Locate the cell with the specified text and output its [X, Y] center coordinate. 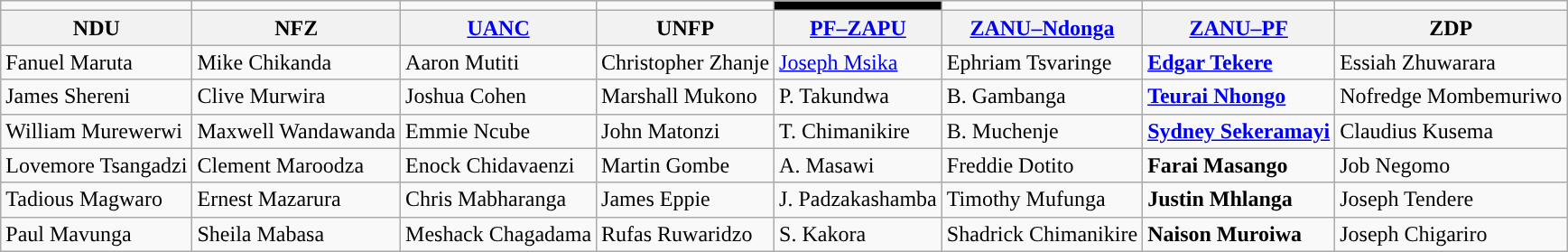
Ephriam Tsvaringe [1042, 62]
Christopher Zhanje [686, 62]
Essiah Zhuwarara [1452, 62]
Mike Chikanda [296, 62]
Rufas Ruwaridzo [686, 234]
Fanuel Maruta [97, 62]
Naison Muroiwa [1239, 234]
Clement Maroodza [296, 165]
B. Muchenje [1042, 131]
Meshack Chagadama [498, 234]
P. Takundwa [858, 97]
Martin Gombe [686, 165]
Nofredge Mombemuriwo [1452, 97]
Sheila Mabasa [296, 234]
Lovemore Tsangadzi [97, 165]
ZANU–PF [1239, 28]
Emmie Ncube [498, 131]
Shadrick Chimanikire [1042, 234]
Joseph Chigariro [1452, 234]
ZANU–Ndonga [1042, 28]
Ernest Mazarura [296, 200]
Tadious Magwaro [97, 200]
James Eppie [686, 200]
James Shereni [97, 97]
John Matonzi [686, 131]
Justin Mhlanga [1239, 200]
Joseph Tendere [1452, 200]
NDU [97, 28]
Edgar Tekere [1239, 62]
PF–ZAPU [858, 28]
Joshua Cohen [498, 97]
Timothy Mufunga [1042, 200]
Aaron Mutiti [498, 62]
S. Kakora [858, 234]
Sydney Sekeramayi [1239, 131]
Job Negomo [1452, 165]
NFZ [296, 28]
Freddie Dotito [1042, 165]
A. Masawi [858, 165]
Clive Murwira [296, 97]
Teurai Nhongo [1239, 97]
William Murewerwi [97, 131]
Joseph Msika [858, 62]
UANC [498, 28]
B. Gambanga [1042, 97]
T. Chimanikire [858, 131]
Chris Mabharanga [498, 200]
Farai Masango [1239, 165]
ZDP [1452, 28]
Marshall Mukono [686, 97]
J. Padzakashamba [858, 200]
Paul Mavunga [97, 234]
Claudius Kusema [1452, 131]
Enock Chidavaenzi [498, 165]
UNFP [686, 28]
Maxwell Wandawanda [296, 131]
